Identify which cell holds the provided text, then report its (x, y) central coordinate. 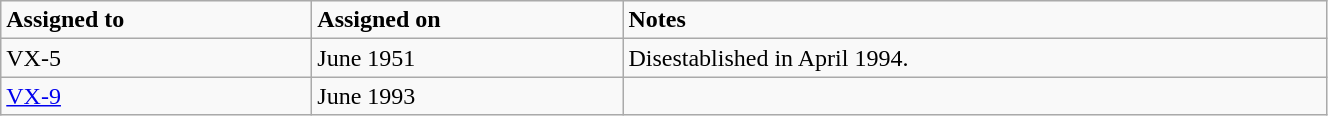
June 1993 (468, 96)
Assigned to (156, 20)
VX-5 (156, 58)
Notes (975, 20)
June 1951 (468, 58)
VX-9 (156, 96)
Disestablished in April 1994. (975, 58)
Assigned on (468, 20)
